Extract the [X, Y] coordinate from the center of the cell holding the provided text.  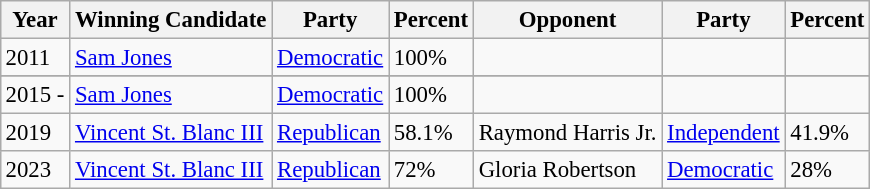
Raymond Harris Jr. [567, 133]
2011 [34, 57]
2023 [34, 170]
Year [34, 20]
2015 - [34, 95]
Gloria Robertson [567, 170]
Independent [724, 133]
2019 [34, 133]
28% [828, 170]
58.1% [432, 133]
Winning Candidate [171, 20]
41.9% [828, 133]
72% [432, 170]
Opponent [567, 20]
